Return (x, y) of the center of cell containing provided text 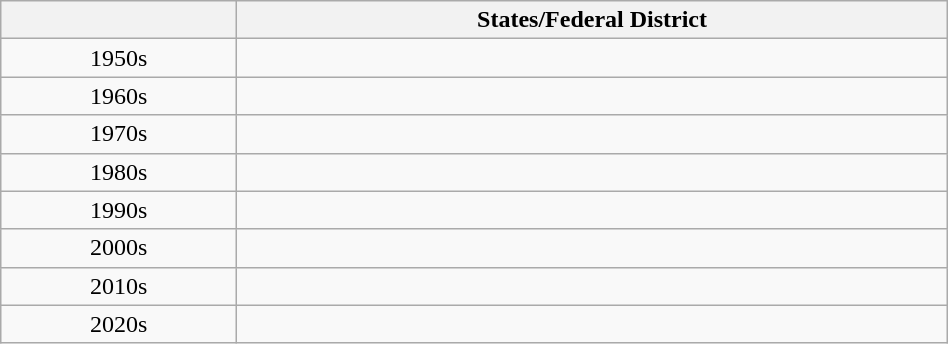
1950s (119, 58)
1960s (119, 96)
States/Federal District (592, 20)
2000s (119, 248)
1970s (119, 134)
1990s (119, 210)
2010s (119, 286)
2020s (119, 324)
1980s (119, 172)
